Pinpoint the cell where the given text exists, returning its [X, Y] midpoint coordinate. 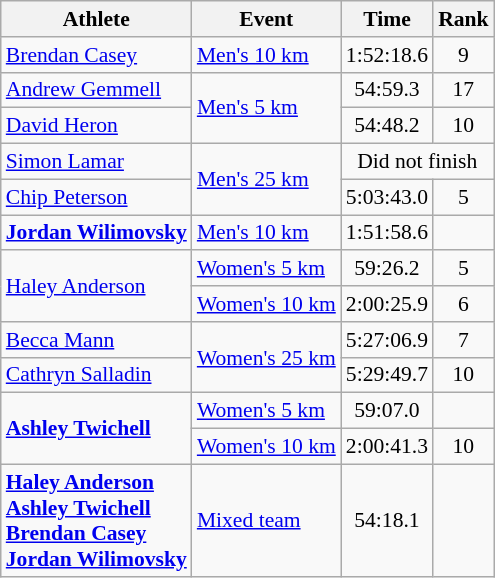
5:29:49.7 [387, 375]
17 [464, 90]
54:18.1 [387, 520]
5:03:43.0 [387, 197]
Mixed team [266, 520]
Women's 25 km [266, 358]
Chip Peterson [96, 197]
Athlete [96, 19]
Men's 5 km [266, 108]
Did not finish [418, 162]
Time [387, 19]
Cathryn Salladin [96, 375]
Simon Lamar [96, 162]
Becca Mann [96, 340]
Men's 25 km [266, 180]
Rank [464, 19]
1:51:58.6 [387, 233]
Andrew Gemmell [96, 90]
David Heron [96, 126]
Ashley Twichell [96, 428]
59:26.2 [387, 269]
6 [464, 304]
Haley Anderson [96, 286]
54:48.2 [387, 126]
Jordan Wilimovsky [96, 233]
7 [464, 340]
2:00:41.3 [387, 447]
Haley AndersonAshley TwichellBrendan CaseyJordan Wilimovsky [96, 520]
2:00:25.9 [387, 304]
1:52:18.6 [387, 55]
Event [266, 19]
9 [464, 55]
5:27:06.9 [387, 340]
59:07.0 [387, 411]
54:59.3 [387, 90]
Brendan Casey [96, 55]
